Pinpoint the cell where the given text exists, returning its [x, y] midpoint coordinate. 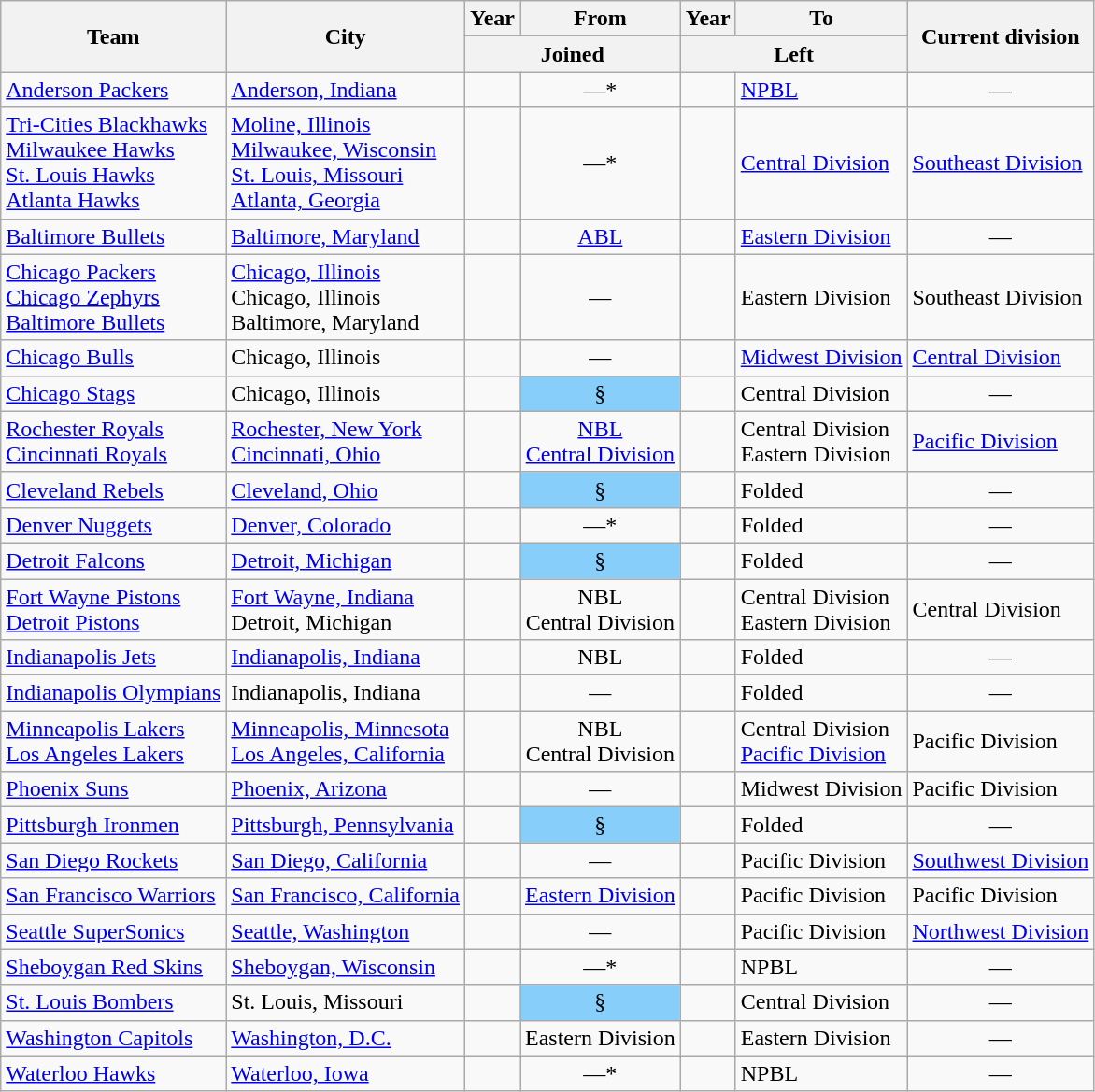
Chicago Packers Chicago Zephyrs Baltimore Bullets [114, 297]
Seattle, Washington [346, 931]
Phoenix, Arizona [346, 789]
To [821, 19]
Detroit, Michigan [346, 560]
San Francisco, California [346, 896]
Northwest Division [1001, 931]
Baltimore, Maryland [346, 236]
Tri-Cities Blackhawks Milwaukee Hawks St. Louis Hawks Atlanta Hawks [114, 163]
San Diego Rockets [114, 860]
Minneapolis Lakers Los Angeles Lakers [114, 742]
Current division [1001, 36]
Waterloo, Iowa [346, 1073]
Denver, Colorado [346, 525]
Indianapolis Jets [114, 658]
Joined [572, 54]
Sheboygan, Wisconsin [346, 967]
Moline, IllinoisMilwaukee, WisconsinSt. Louis, MissouriAtlanta, Georgia [346, 163]
Pittsburgh, Pennsylvania [346, 825]
Detroit Falcons [114, 560]
Washington, D.C. [346, 1038]
St. Louis, Missouri [346, 1002]
Washington Capitols [114, 1038]
Waterloo Hawks [114, 1073]
Chicago, IllinoisChicago, IllinoisBaltimore, Maryland [346, 297]
Central DivisionPacific Division [821, 742]
San Francisco Warriors [114, 896]
Cleveland Rebels [114, 489]
Southwest Division [1001, 860]
ABL [600, 236]
Chicago Bulls [114, 358]
NBL [600, 658]
Fort Wayne, IndianaDetroit, Michigan [346, 609]
Indianapolis Olympians [114, 693]
Minneapolis, MinnesotaLos Angeles, California [346, 742]
Cleveland, Ohio [346, 489]
Fort Wayne Pistons Detroit Pistons [114, 609]
Pittsburgh Ironmen [114, 825]
Seattle SuperSonics [114, 931]
Anderson, Indiana [346, 90]
Anderson Packers [114, 90]
Rochester, New YorkCincinnati, Ohio [346, 441]
Sheboygan Red Skins [114, 967]
Rochester Royals Cincinnati Royals [114, 441]
Chicago Stags [114, 393]
City [346, 36]
Phoenix Suns [114, 789]
From [600, 19]
Team [114, 36]
Left [794, 54]
St. Louis Bombers [114, 1002]
Baltimore Bullets [114, 236]
San Diego, California [346, 860]
Denver Nuggets [114, 525]
